Locate the cell with the specified text and output its (X, Y) center coordinate. 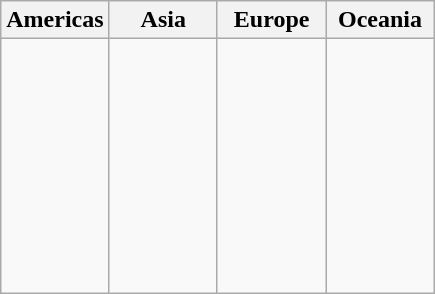
Europe (271, 20)
Oceania (380, 20)
Asia (163, 20)
Americas (55, 20)
